Provide the (X, Y) coordinate of the cell's center where the given text is located.  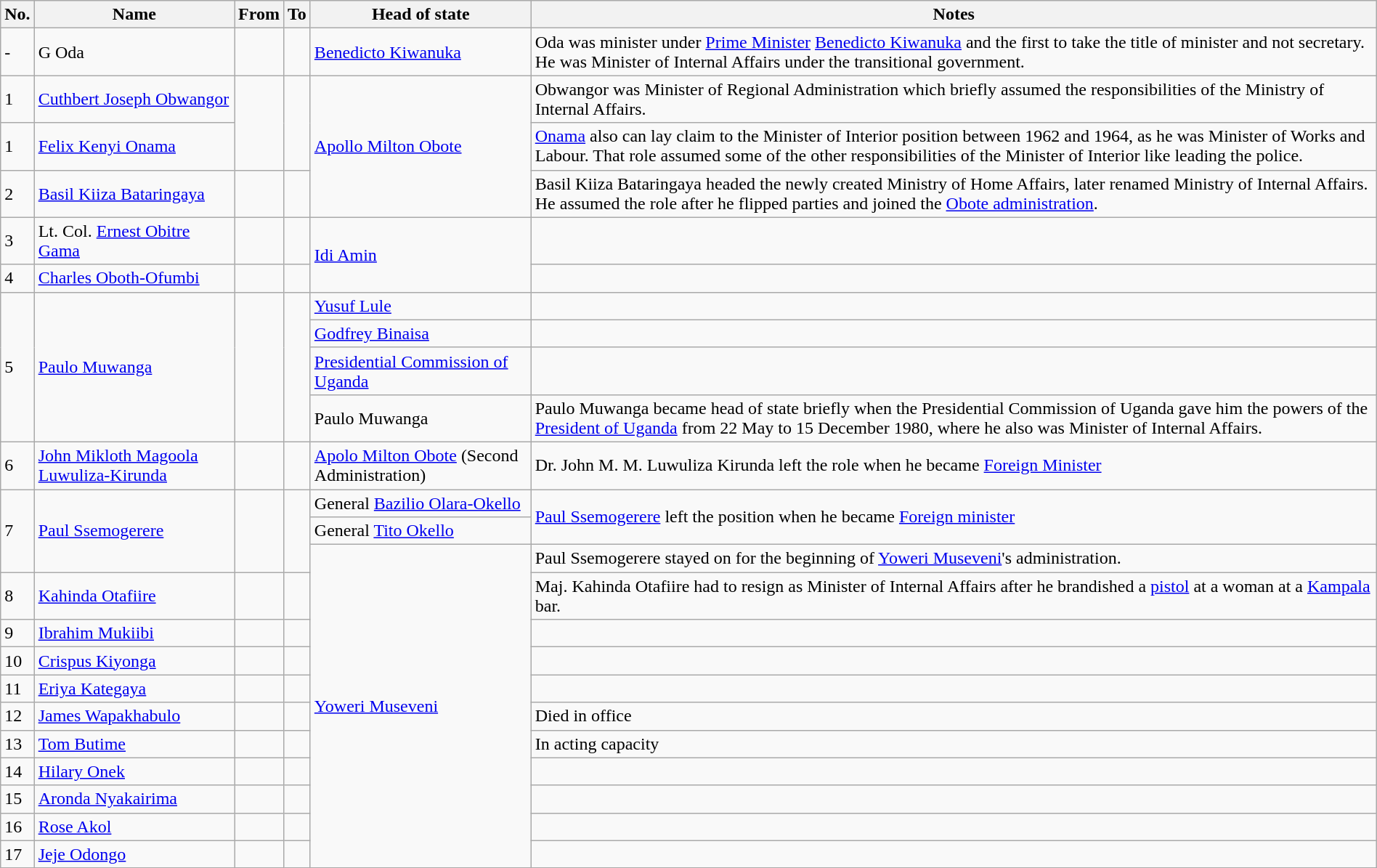
Godfrey Binaisa (421, 333)
Jeje Odongo (134, 854)
To (296, 15)
No. (17, 15)
14 (17, 771)
Head of state (421, 15)
Cuthbert Joseph Obwangor (134, 99)
16 (17, 827)
Name (134, 15)
3 (17, 241)
- (17, 52)
Maj. Kahinda Otafiire had to resign as Minister of Internal Affairs after he brandished a pistol at a woman at a Kampala bar. (954, 596)
From (259, 15)
Kahinda Otafiire (134, 596)
General Tito Okello (421, 531)
Obwangor was Minister of Regional Administration which briefly assumed the responsibilities of the Ministry of Internal Affairs. (954, 99)
15 (17, 799)
Died in office (954, 716)
6 (17, 465)
10 (17, 661)
Tom Butime (134, 744)
Lt. Col. Ernest Obitre Gama (134, 241)
12 (17, 716)
2 (17, 193)
Charles Oboth‐Ofumbi (134, 278)
Apolo Milton Obote (Second Administration) (421, 465)
Benedicto Kiwanuka (421, 52)
Eriya Kategaya (134, 689)
Presidential Commission of Uganda (421, 370)
Ibrahim Mukiibi (134, 633)
9 (17, 633)
Notes (954, 15)
17 (17, 854)
General Bazilio Olara-Okello (421, 503)
4 (17, 278)
11 (17, 689)
Crispus Kiyonga (134, 661)
Dr. John M. M. Luwuliza Kirunda left the role when he became Foreign Minister (954, 465)
7 (17, 531)
Felix Kenyi Onama (134, 147)
John Mikloth Magoola Luwuliza-Kirunda (134, 465)
5 (17, 367)
8 (17, 596)
Apollo Milton Obote (421, 147)
Hilary Onek (134, 771)
Yusuf Lule (421, 306)
Idi Amin (421, 254)
Paul Ssemogerere left the position when he became Foreign minister (954, 517)
13 (17, 744)
James Wapakhabulo (134, 716)
In acting capacity (954, 744)
G Oda (134, 52)
Paul Ssemogerere (134, 531)
Rose Akol (134, 827)
Basil Kiiza Bataringaya (134, 193)
Paul Ssemogerere stayed on for the beginning of Yoweri Museveni's administration. (954, 559)
Aronda Nyakairima (134, 799)
